For the text-containing cell, return its midpoint in (x, y) coordinate format. 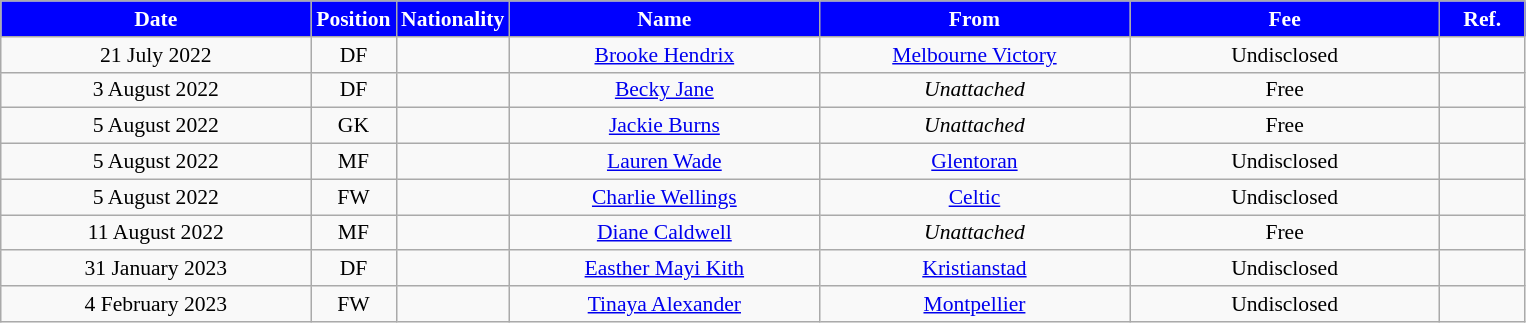
Becky Jane (664, 90)
Name (664, 19)
Diane Caldwell (664, 233)
4 February 2023 (156, 304)
Ref. (1482, 19)
Montpellier (974, 304)
Tinaya Alexander (664, 304)
Charlie Wellings (664, 197)
From (974, 19)
21 July 2022 (156, 55)
GK (354, 126)
Melbourne Victory (974, 55)
3 August 2022 (156, 90)
11 August 2022 (156, 233)
Glentoran (974, 162)
31 January 2023 (156, 269)
Easther Mayi Kith (664, 269)
Nationality (452, 19)
Fee (1285, 19)
Lauren Wade (664, 162)
Jackie Burns (664, 126)
Position (354, 19)
Kristianstad (974, 269)
Celtic (974, 197)
Date (156, 19)
Brooke Hendrix (664, 55)
